Pinpoint the cell where the given text exists, returning its (X, Y) midpoint coordinate. 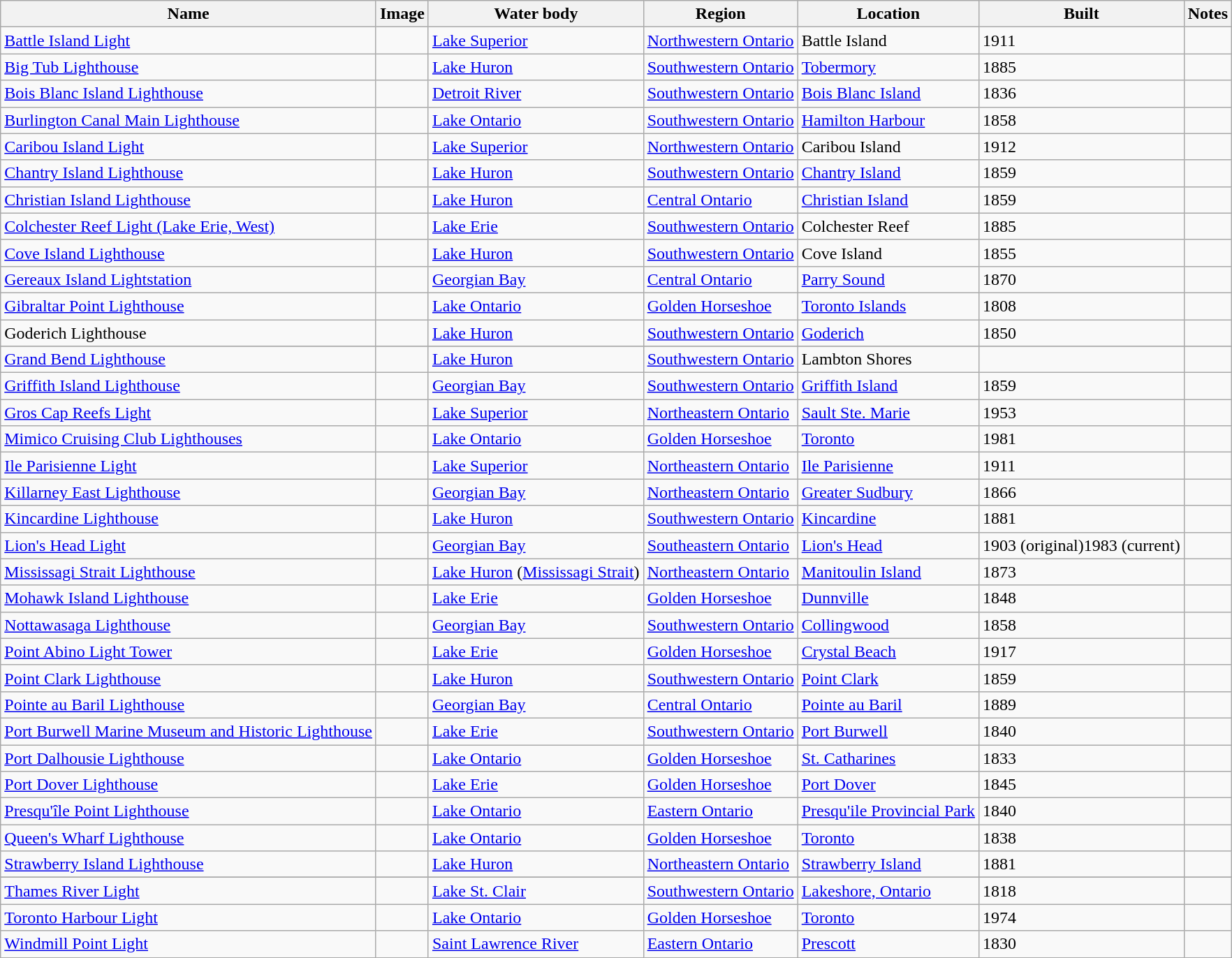
1873 (1082, 572)
Name (189, 14)
1953 (1082, 413)
Pointe au Baril Lighthouse (189, 705)
Southeastern Ontario (721, 545)
Gibraltar Point Lighthouse (189, 306)
Sault Ste. Marie (888, 413)
Built (1082, 14)
Battle Island Light (189, 40)
Bois Blanc Island Lighthouse (189, 94)
Battle Island (888, 40)
1850 (1082, 333)
Goderich (888, 333)
Ile Parisienne Light (189, 466)
Tobermory (888, 67)
Strawberry Island (888, 864)
Lakeshore, Ontario (888, 891)
Mississagi Strait Lighthouse (189, 572)
1845 (1082, 785)
Bois Blanc Island (888, 94)
Colchester Reef Light (Lake Erie, West) (189, 226)
Presqu'ile Provincial Park (888, 811)
1818 (1082, 891)
Grand Bend Lighthouse (189, 360)
Lambton Shores (888, 360)
Goderich Lighthouse (189, 333)
Strawberry Island Lighthouse (189, 864)
Collingwood (888, 625)
Lion's Head (888, 545)
Prescott (888, 944)
Windmill Point Light (189, 944)
1838 (1082, 838)
Port Burwell Marine Museum and Historic Lighthouse (189, 731)
St. Catharines (888, 758)
Nottawasaga Lighthouse (189, 625)
Kincardine Lighthouse (189, 519)
1974 (1082, 918)
Christian Island Lighthouse (189, 200)
1917 (1082, 651)
Point Clark (888, 678)
Hamilton Harbour (888, 120)
1855 (1082, 253)
Lake Huron (Mississagi Strait) (536, 572)
Big Tub Lighthouse (189, 67)
Point Clark Lighthouse (189, 678)
Point Abino Light Tower (189, 651)
Location (888, 14)
1830 (1082, 944)
Mimico Cruising Club Lighthouses (189, 439)
Caribou Island Light (189, 147)
Greater Sudbury (888, 492)
Ile Parisienne (888, 466)
1903 (original)1983 (current) (1082, 545)
Port Dover Lighthouse (189, 785)
Griffith Island Lighthouse (189, 386)
Port Burwell (888, 731)
Christian Island (888, 200)
Caribou Island (888, 147)
1833 (1082, 758)
Presqu'île Point Lighthouse (189, 811)
Kincardine (888, 519)
Gros Cap Reefs Light (189, 413)
Toronto Islands (888, 306)
Crystal Beach (888, 651)
Lake St. Clair (536, 891)
Pointe au Baril (888, 705)
Griffith Island (888, 386)
Port Dover (888, 785)
Burlington Canal Main Lighthouse (189, 120)
1889 (1082, 705)
Queen's Wharf Lighthouse (189, 838)
Lion's Head Light (189, 545)
Chantry Island Lighthouse (189, 173)
1870 (1082, 279)
Region (721, 14)
1836 (1082, 94)
Chantry Island (888, 173)
1981 (1082, 439)
Manitoulin Island (888, 572)
Cove Island (888, 253)
Notes (1208, 14)
Port Dalhousie Lighthouse (189, 758)
Water body (536, 14)
Image (402, 14)
Killarney East Lighthouse (189, 492)
1808 (1082, 306)
Gereaux Island Lightstation (189, 279)
1866 (1082, 492)
Thames River Light (189, 891)
Toronto Harbour Light (189, 918)
Cove Island Lighthouse (189, 253)
Detroit River (536, 94)
Mohawk Island Lighthouse (189, 598)
Colchester Reef (888, 226)
1848 (1082, 598)
Saint Lawrence River (536, 944)
1912 (1082, 147)
Parry Sound (888, 279)
Dunnville (888, 598)
